Detect which cell encompasses the target text, then output its (x, y) center coordinate. 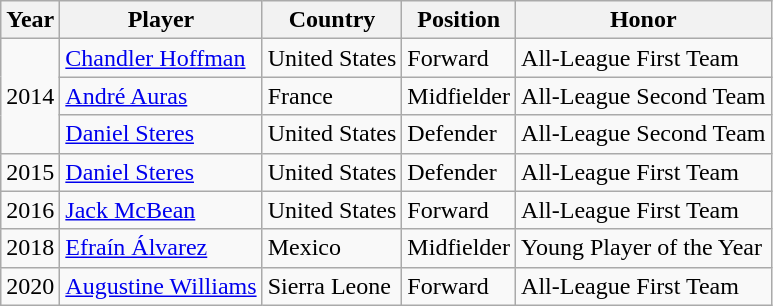
Chandler Hoffman (161, 58)
Jack McBean (161, 210)
Honor (644, 20)
2018 (30, 248)
Mexico (332, 248)
Augustine Williams (161, 286)
Player (161, 20)
Young Player of the Year (644, 248)
2016 (30, 210)
Efraín Álvarez (161, 248)
France (332, 96)
2014 (30, 96)
André Auras (161, 96)
Position (459, 20)
Country (332, 20)
Sierra Leone (332, 286)
Year (30, 20)
2020 (30, 286)
2015 (30, 172)
